Detect which cell encompasses the target text, then output its [x, y] center coordinate. 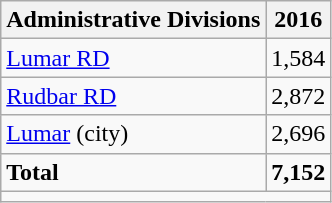
2,696 [298, 134]
Administrative Divisions [134, 20]
2016 [298, 20]
Lumar (city) [134, 134]
Lumar RD [134, 58]
Rudbar RD [134, 96]
7,152 [298, 172]
Total [134, 172]
2,872 [298, 96]
1,584 [298, 58]
